Detect which cell encompasses the target text, then output its [x, y] center coordinate. 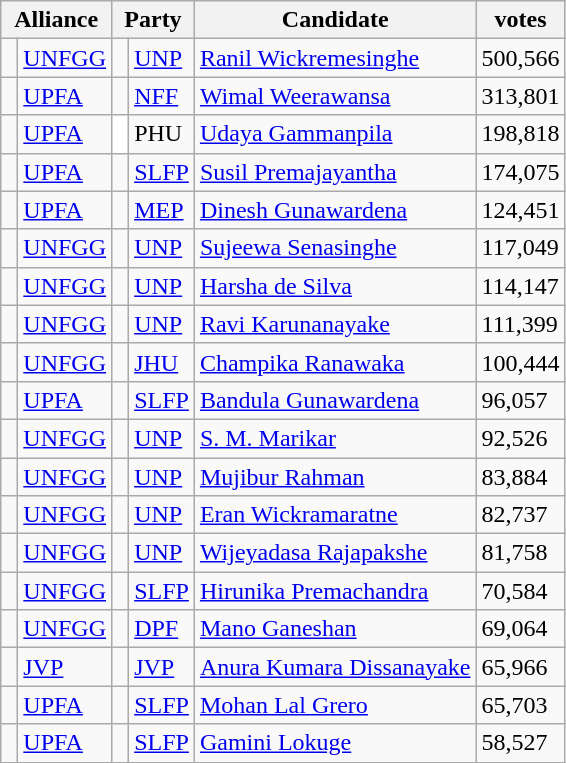
Mujibur Rahman [335, 477]
92,526 [520, 438]
70,584 [520, 591]
Udaya Gammanpila [335, 134]
PHU [162, 134]
DPF [162, 629]
83,884 [520, 477]
174,075 [520, 172]
Party [154, 20]
82,737 [520, 515]
Champika Ranawaka [335, 362]
Mohan Lal Grero [335, 705]
Wimal Weerawansa [335, 96]
111,399 [520, 324]
Gamini Lokuge [335, 743]
Alliance [56, 20]
81,758 [520, 553]
65,966 [520, 667]
65,703 [520, 705]
MEP [162, 210]
Mano Ganeshan [335, 629]
58,527 [520, 743]
Dinesh Gunawardena [335, 210]
500,566 [520, 58]
NFF [162, 96]
114,147 [520, 286]
96,057 [520, 400]
69,064 [520, 629]
313,801 [520, 96]
Harsha de Silva [335, 286]
Susil Premajayantha [335, 172]
198,818 [520, 134]
Hirunika Premachandra [335, 591]
Ravi Karunanayake [335, 324]
124,451 [520, 210]
JHU [162, 362]
Eran Wickramaratne [335, 515]
100,444 [520, 362]
Candidate [335, 20]
Wijeyadasa Rajapakshe [335, 553]
Bandula Gunawardena [335, 400]
Sujeewa Senasinghe [335, 248]
S. M. Marikar [335, 438]
Ranil Wickremesinghe [335, 58]
117,049 [520, 248]
votes [520, 20]
Anura Kumara Dissanayake [335, 667]
